Scan for the cell matching the given text and deliver its (X, Y) coordinate at center. 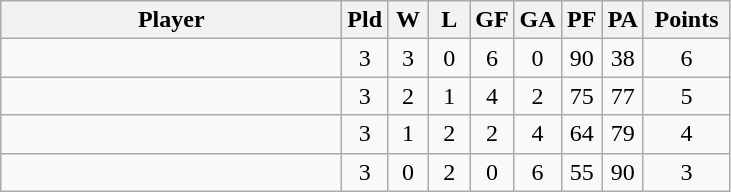
Pld (365, 20)
GF (492, 20)
L (450, 20)
77 (622, 96)
55 (582, 172)
PF (582, 20)
GA (538, 20)
79 (622, 134)
38 (622, 58)
Points (686, 20)
PA (622, 20)
W (408, 20)
5 (686, 96)
64 (582, 134)
75 (582, 96)
Player (172, 20)
